Locate the cell with the specified text and output its [X, Y] center coordinate. 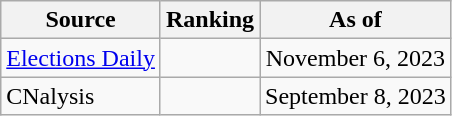
Source [81, 20]
September 8, 2023 [356, 96]
Elections Daily [81, 58]
Ranking [210, 20]
As of [356, 20]
CNalysis [81, 96]
November 6, 2023 [356, 58]
